Capture the cell that displays the provided text and extract its (X, Y) central coordinate. 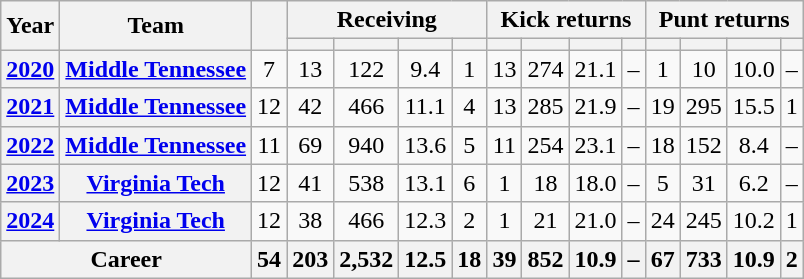
274 (546, 69)
295 (704, 107)
69 (310, 145)
9.4 (426, 69)
2,532 (366, 259)
21.1 (596, 69)
538 (366, 183)
54 (270, 259)
12.5 (426, 259)
203 (310, 259)
11.1 (426, 107)
13.1 (426, 183)
10.0 (754, 69)
23.1 (596, 145)
254 (546, 145)
13.6 (426, 145)
8.4 (754, 145)
31 (704, 183)
285 (546, 107)
122 (366, 69)
21 (546, 221)
39 (504, 259)
24 (662, 221)
38 (310, 221)
15.5 (754, 107)
245 (704, 221)
Career (126, 259)
19 (662, 107)
21.9 (596, 107)
18.0 (596, 183)
733 (704, 259)
10 (704, 69)
12.3 (426, 221)
7 (270, 69)
10.2 (754, 221)
4 (470, 107)
Year (30, 26)
Receiving (387, 20)
852 (546, 259)
2024 (30, 221)
Team (156, 26)
Kick returns (566, 20)
21.0 (596, 221)
2021 (30, 107)
2020 (30, 69)
Punt returns (724, 20)
67 (662, 259)
42 (310, 107)
6 (470, 183)
41 (310, 183)
940 (366, 145)
2023 (30, 183)
6.2 (754, 183)
152 (704, 145)
2022 (30, 145)
